Return the [X, Y] coordinate for the center point of the cell that contains the specified text.  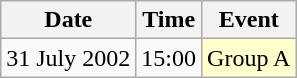
Date [68, 20]
31 July 2002 [68, 58]
15:00 [169, 58]
Time [169, 20]
Event [249, 20]
Group A [249, 58]
